Return the [X, Y] coordinate for the center point of the cell that contains the specified text.  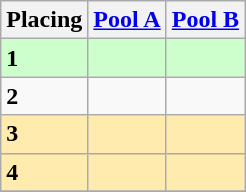
Pool A [127, 20]
2 [44, 96]
Placing [44, 20]
Pool B [205, 20]
1 [44, 58]
3 [44, 134]
4 [44, 172]
